Extract the (x, y) coordinate from the center of the cell holding the provided text.  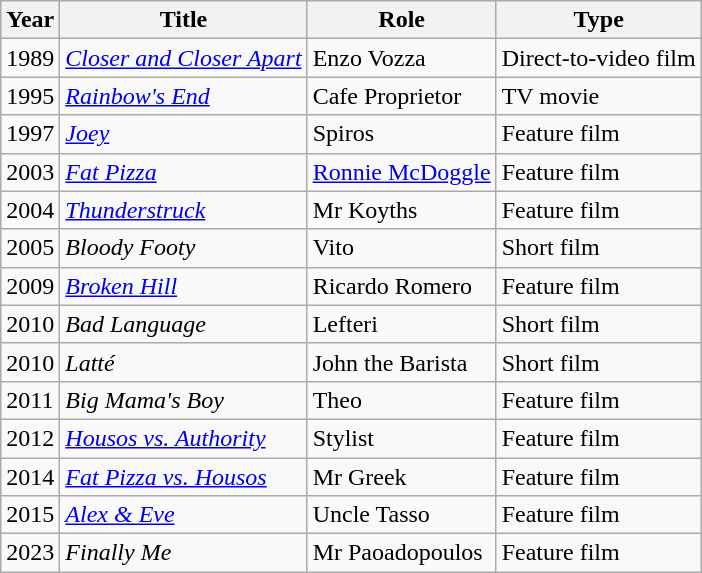
John the Barista (402, 362)
2012 (30, 438)
Bloody Footy (184, 248)
Mr Koyths (402, 210)
Spiros (402, 134)
2009 (30, 286)
Uncle Tasso (402, 515)
Year (30, 20)
1989 (30, 58)
Big Mama's Boy (184, 400)
2011 (30, 400)
Enzo Vozza (402, 58)
Title (184, 20)
Theo (402, 400)
2005 (30, 248)
2023 (30, 553)
Cafe Proprietor (402, 96)
Fat Pizza vs. Housos (184, 477)
Fat Pizza (184, 172)
Joey (184, 134)
Role (402, 20)
Type (598, 20)
Direct-to-video film (598, 58)
Rainbow's End (184, 96)
1997 (30, 134)
2015 (30, 515)
Bad Language (184, 324)
Closer and Closer Apart (184, 58)
Mr Greek (402, 477)
Vito (402, 248)
Finally Me (184, 553)
2003 (30, 172)
Latté (184, 362)
Lefteri (402, 324)
Broken Hill (184, 286)
TV movie (598, 96)
Thunderstruck (184, 210)
Mr Paoadopoulos (402, 553)
2014 (30, 477)
Ricardo Romero (402, 286)
Stylist (402, 438)
1995 (30, 96)
Alex & Eve (184, 515)
2004 (30, 210)
Ronnie McDoggle (402, 172)
Housos vs. Authority (184, 438)
